Identify which cell holds the provided text, then report its (X, Y) central coordinate. 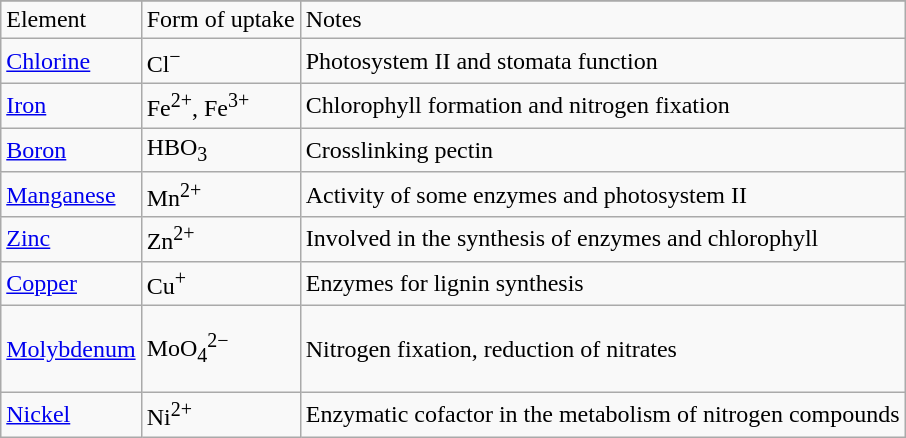
Enzymatic cofactor in the metabolism of nitrogen compounds (602, 414)
Chlorine (71, 62)
Molybdenum (71, 349)
Fe2+, Fe3+ (220, 106)
Nickel (71, 414)
Cu+ (220, 284)
Zinc (71, 240)
Manganese (71, 194)
Photosystem II and stomata function (602, 62)
HBO3 (220, 150)
Nitrogen fixation, reduction of nitrates (602, 349)
Ni2+ (220, 414)
Copper (71, 284)
Boron (71, 150)
Zn2+ (220, 240)
Activity of some enzymes and photosystem II (602, 194)
Notes (602, 20)
Element (71, 20)
MoO42− (220, 349)
Iron (71, 106)
Cl− (220, 62)
Involved in the synthesis of enzymes and chlorophyll (602, 240)
Crosslinking pectin (602, 150)
Mn2+ (220, 194)
Chlorophyll formation and nitrogen fixation (602, 106)
Enzymes for lignin synthesis (602, 284)
Form of uptake (220, 20)
